Scan for the cell matching the given text and deliver its [X, Y] coordinate at center. 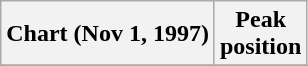
Chart (Nov 1, 1997) [108, 34]
Peakposition [260, 34]
